Detect which cell encompasses the target text, then output its [x, y] center coordinate. 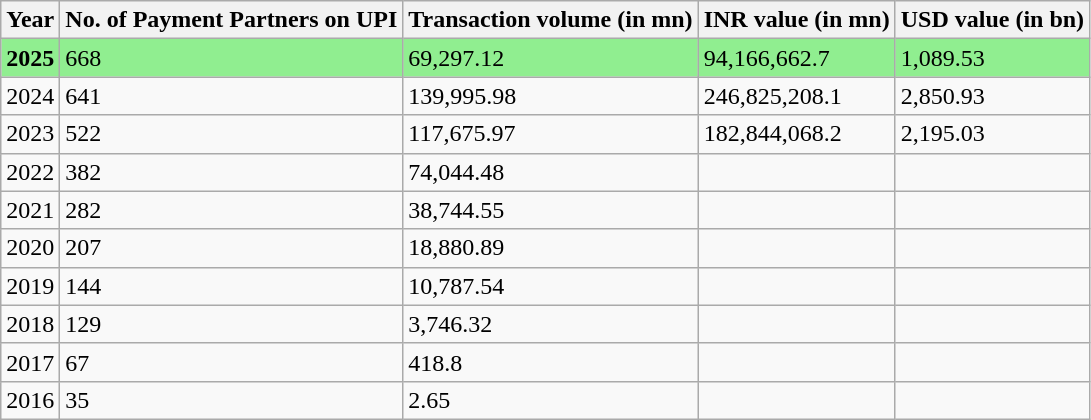
Transaction volume (in mn) [550, 20]
69,297.12 [550, 58]
522 [232, 134]
129 [232, 324]
2019 [30, 286]
117,675.97 [550, 134]
2020 [30, 248]
10,787.54 [550, 286]
2018 [30, 324]
74,044.48 [550, 172]
3,746.32 [550, 324]
2021 [30, 210]
382 [232, 172]
35 [232, 400]
182,844,068.2 [796, 134]
668 [232, 58]
207 [232, 248]
2,195.03 [992, 134]
1,089.53 [992, 58]
INR value (in mn) [796, 20]
246,825,208.1 [796, 96]
USD value (in bn) [992, 20]
Year [30, 20]
282 [232, 210]
18,880.89 [550, 248]
144 [232, 286]
38,744.55 [550, 210]
2024 [30, 96]
2023 [30, 134]
418.8 [550, 362]
2.65 [550, 400]
2,850.93 [992, 96]
No. of Payment Partners on UPI [232, 20]
2016 [30, 400]
139,995.98 [550, 96]
2025 [30, 58]
641 [232, 96]
94,166,662.7 [796, 58]
2022 [30, 172]
2017 [30, 362]
67 [232, 362]
